Find where the given text appears and provide that cell's center as [X, Y] coordinate. 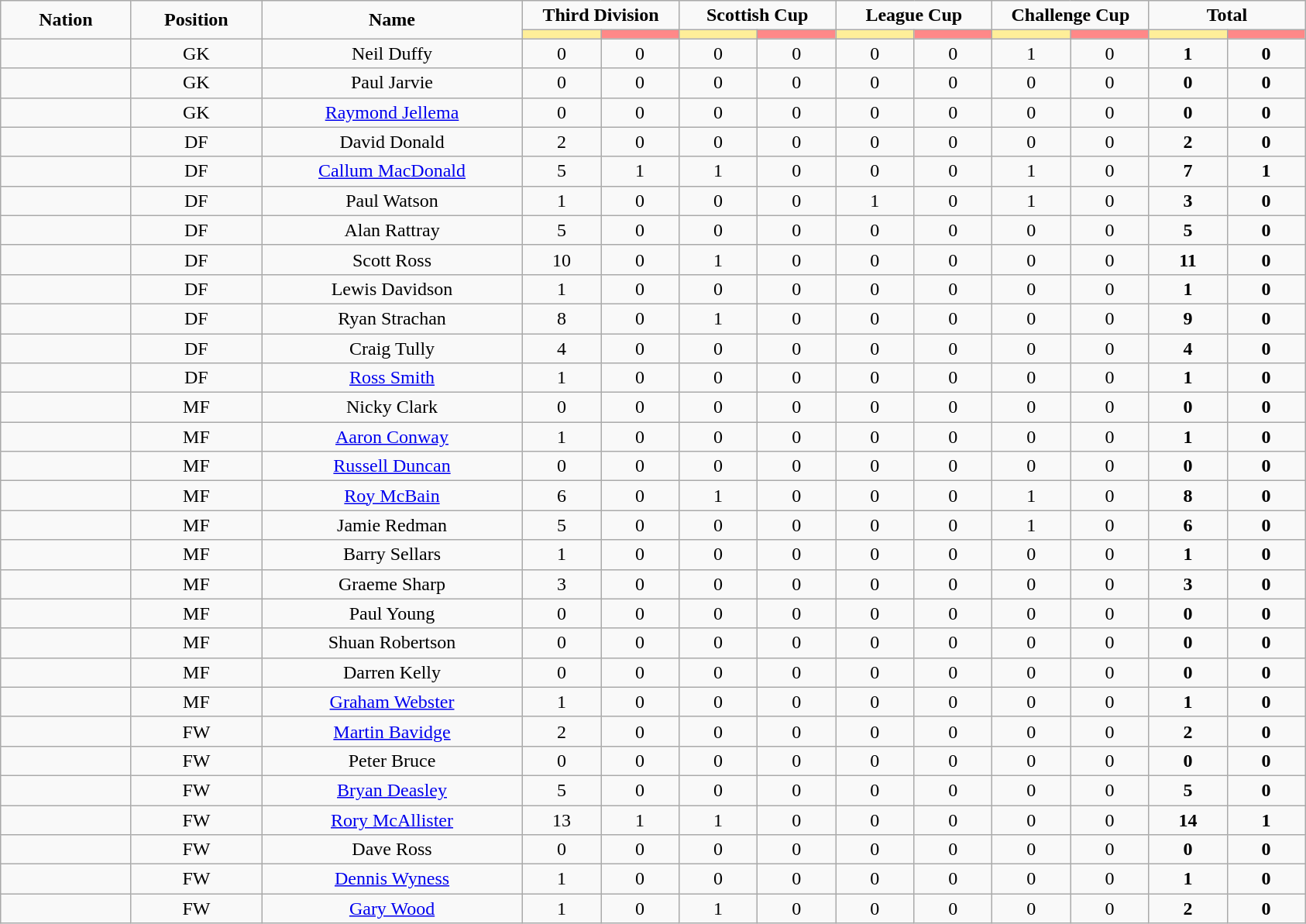
Peter Bruce [392, 761]
Martin Bavidge [392, 731]
Name [392, 20]
Jamie Redman [392, 525]
Darren Kelly [392, 672]
9 [1188, 318]
Position [196, 20]
Bryan Deasley [392, 790]
Challenge Cup [1071, 15]
Dave Ross [392, 850]
Paul Young [392, 613]
Scott Ross [392, 259]
Graeme Sharp [392, 584]
Ryan Strachan [392, 318]
Scottish Cup [758, 15]
Rory McAllister [392, 820]
Barry Sellars [392, 555]
Callum MacDonald [392, 171]
David Donald [392, 142]
Nation [66, 20]
Lewis Davidson [392, 289]
Russell Duncan [392, 466]
Neil Duffy [392, 53]
Nicky Clark [392, 407]
Graham Webster [392, 702]
Alan Rattray [392, 230]
Ross Smith [392, 378]
11 [1188, 259]
Gary Wood [392, 909]
7 [1188, 171]
Craig Tully [392, 348]
10 [561, 259]
Aaron Conway [392, 437]
League Cup [914, 15]
Paul Watson [392, 201]
Third Division [600, 15]
Dennis Wyness [392, 879]
Paul Jarvie [392, 83]
13 [561, 820]
Roy McBain [392, 496]
Shuan Robertson [392, 643]
Raymond Jellema [392, 112]
Total [1227, 15]
14 [1188, 820]
